Detect which cell encompasses the target text, then output its [x, y] center coordinate. 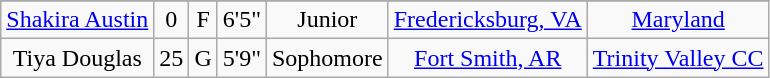
G [203, 58]
Fredericksburg, VA [488, 20]
Junior [327, 20]
Fort Smith, AR [488, 58]
5'9" [242, 58]
Sophomore [327, 58]
6'5" [242, 20]
Trinity Valley CC [678, 58]
Tiya Douglas [78, 58]
Shakira Austin [78, 20]
F [203, 20]
25 [172, 58]
0 [172, 20]
Maryland [678, 20]
